Capture the cell that displays the provided text and extract its (X, Y) central coordinate. 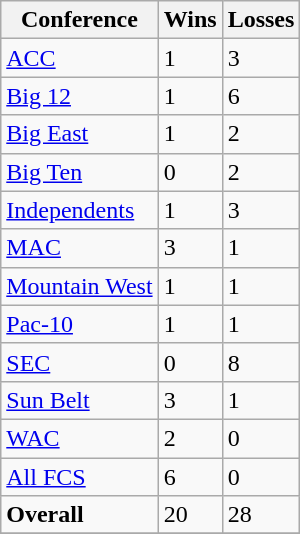
20 (190, 515)
28 (261, 515)
Pac-10 (80, 324)
Mountain West (80, 286)
Losses (261, 20)
Independents (80, 210)
SEC (80, 362)
Conference (80, 20)
ACC (80, 58)
Wins (190, 20)
WAC (80, 438)
All FCS (80, 477)
Sun Belt (80, 400)
Big East (80, 134)
8 (261, 362)
Overall (80, 515)
MAC (80, 248)
Big 12 (80, 96)
Big Ten (80, 172)
